Pinpoint the cell where the given text exists, returning its (X, Y) midpoint coordinate. 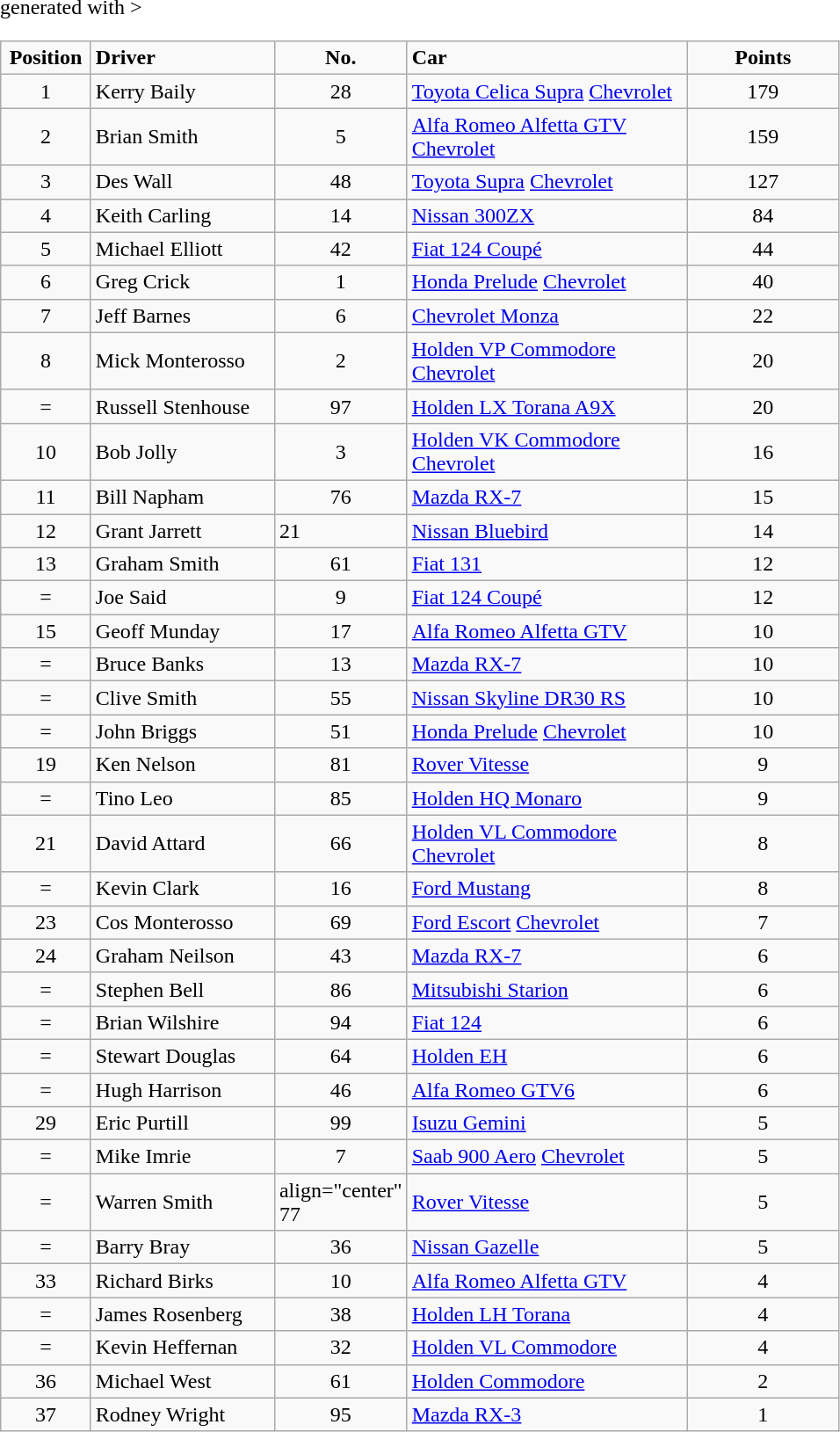
Saab 900 Aero Chevrolet (547, 1157)
Graham Smith (183, 564)
Holden VK Commodore Chevrolet (547, 452)
81 (341, 765)
44 (763, 249)
33 (46, 1281)
Ken Nelson (183, 765)
Points (763, 58)
84 (763, 215)
Mick Monterosso (183, 360)
97 (341, 406)
Alfa Romeo GTV6 (547, 1089)
Eric Purtill (183, 1123)
Holden EH (547, 1056)
No. (341, 58)
48 (341, 182)
Ford Escort Chevrolet (547, 922)
51 (341, 731)
11 (46, 497)
Nissan 300ZX (547, 215)
Holden HQ Monaro (547, 798)
Stephen Bell (183, 989)
James Rosenberg (183, 1314)
19 (46, 765)
Kerry Baily (183, 91)
38 (341, 1314)
Ford Mustang (547, 889)
Chevrolet Monza (547, 316)
Toyota Celica Supra Chevrolet (547, 91)
37 (46, 1414)
95 (341, 1414)
66 (341, 844)
Nissan Bluebird (547, 530)
Cos Monterosso (183, 922)
23 (46, 922)
Nissan Skyline DR30 RS (547, 698)
Holden VL Commodore Chevrolet (547, 844)
94 (341, 1022)
64 (341, 1056)
Nissan Gazelle (547, 1247)
Graham Neilson (183, 956)
Mike Imrie (183, 1157)
Bruce Banks (183, 665)
Kevin Heffernan (183, 1348)
Bill Napham (183, 497)
Michael West (183, 1381)
Russell Stenhouse (183, 406)
Isuzu Gemini (547, 1123)
Kevin Clark (183, 889)
Clive Smith (183, 698)
Holden LH Torana (547, 1314)
Mazda RX-3 (547, 1414)
Car (547, 58)
Holden VL Commodore (547, 1348)
Michael Elliott (183, 249)
43 (341, 956)
Joe Said (183, 598)
29 (46, 1123)
Fiat 124 (547, 1022)
76 (341, 497)
55 (341, 698)
Position (46, 58)
Tino Leo (183, 798)
Warren Smith (183, 1203)
86 (341, 989)
24 (46, 956)
Toyota Supra Chevrolet (547, 182)
Geoff Munday (183, 631)
69 (341, 922)
Hugh Harrison (183, 1089)
Mitsubishi Starion (547, 989)
Grant Jarrett (183, 530)
40 (763, 282)
159 (763, 137)
85 (341, 798)
Fiat 131 (547, 564)
127 (763, 182)
align="center" 77 (341, 1203)
David Attard (183, 844)
Barry Bray (183, 1247)
46 (341, 1089)
Greg Crick (183, 282)
99 (341, 1123)
Stewart Douglas (183, 1056)
17 (341, 631)
28 (341, 91)
Bob Jolly (183, 452)
179 (763, 91)
Keith Carling (183, 215)
Richard Birks (183, 1281)
Holden VP Commodore Chevrolet (547, 360)
Alfa Romeo Alfetta GTV Chevrolet (547, 137)
32 (341, 1348)
Des Wall (183, 182)
Driver (183, 58)
Brian Smith (183, 137)
42 (341, 249)
Holden LX Torana A9X (547, 406)
Brian Wilshire (183, 1022)
John Briggs (183, 731)
Holden Commodore (547, 1381)
Jeff Barnes (183, 316)
22 (763, 316)
Rodney Wright (183, 1414)
